Scan for the cell matching the given text and deliver its (X, Y) coordinate at center. 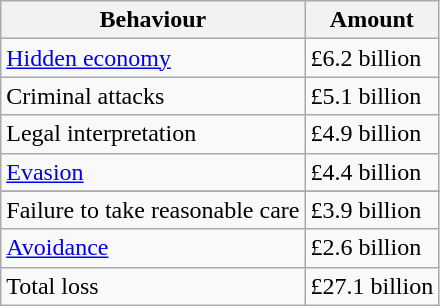
Behaviour (153, 20)
£3.9 billion (372, 210)
Hidden economy (153, 58)
£4.4 billion (372, 172)
Evasion (153, 172)
Failure to take reasonable care (153, 210)
£4.9 billion (372, 134)
Criminal attacks (153, 96)
£6.2 billion (372, 58)
£5.1 billion (372, 96)
£2.6 billion (372, 248)
Avoidance (153, 248)
Legal interpretation (153, 134)
Amount (372, 20)
£27.1 billion (372, 286)
Total loss (153, 286)
